Identify which cell holds the provided text, then report its (x, y) central coordinate. 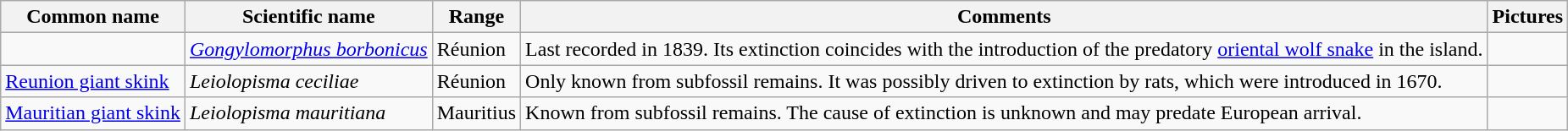
Leiolopisma mauritiana (308, 113)
Scientific name (308, 17)
Leiolopisma ceciliae (308, 81)
Range (476, 17)
Mauritian giant skink (93, 113)
Mauritius (476, 113)
Pictures (1528, 17)
Only known from subfossil remains. It was possibly driven to extinction by rats, which were introduced in 1670. (1005, 81)
Comments (1005, 17)
Common name (93, 17)
Known from subfossil remains. The cause of extinction is unknown and may predate European arrival. (1005, 113)
Reunion giant skink (93, 81)
Gongylomorphus borbonicus (308, 49)
Last recorded in 1839. Its extinction coincides with the introduction of the predatory oriental wolf snake in the island. (1005, 49)
